For the text-containing cell, return its midpoint in (X, Y) coordinate format. 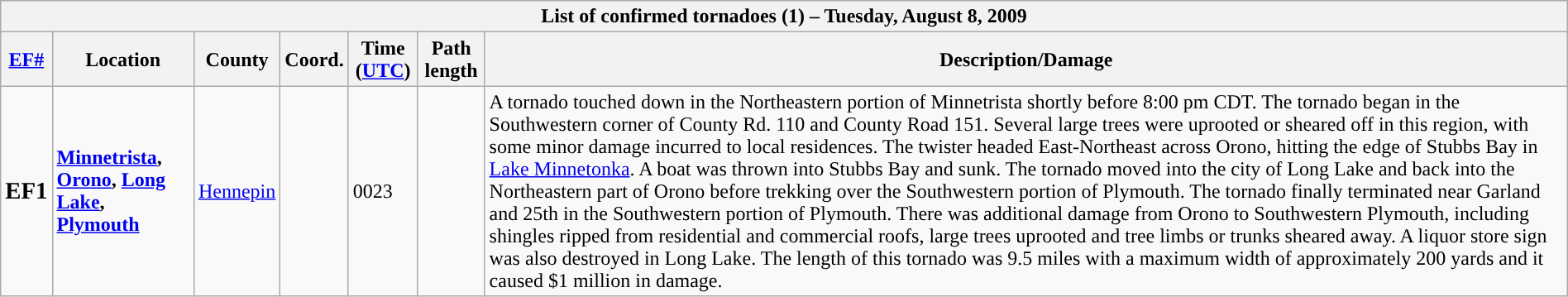
EF1 (26, 191)
Path length (452, 60)
Minnetrista, Orono, Long Lake, Plymouth (122, 191)
County (237, 60)
Time (UTC) (383, 60)
0023 (383, 191)
Description/Damage (1025, 60)
Coord. (314, 60)
EF# (26, 60)
Hennepin (237, 191)
List of confirmed tornadoes (1) – Tuesday, August 8, 2009 (784, 17)
Location (122, 60)
